Provide the [X, Y] coordinate of the cell's center where the given text is located.  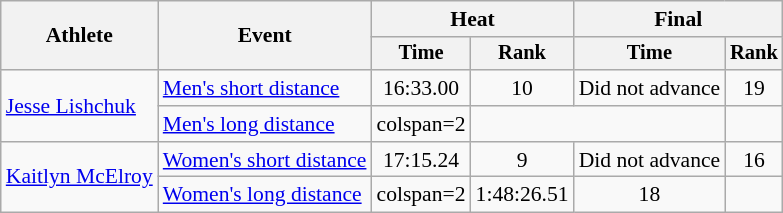
Women's long distance [265, 195]
Athlete [80, 36]
10 [522, 88]
Heat [472, 19]
16 [754, 160]
Jesse Lishchuk [80, 106]
Final [678, 19]
Kaitlyn McElroy [80, 178]
Women's short distance [265, 160]
Men's long distance [265, 124]
1:48:26.51 [522, 195]
19 [754, 88]
Men's short distance [265, 88]
17:15.24 [420, 160]
9 [522, 160]
Event [265, 36]
18 [650, 195]
16:33.00 [420, 88]
